Return [X, Y] of the center of cell containing provided text 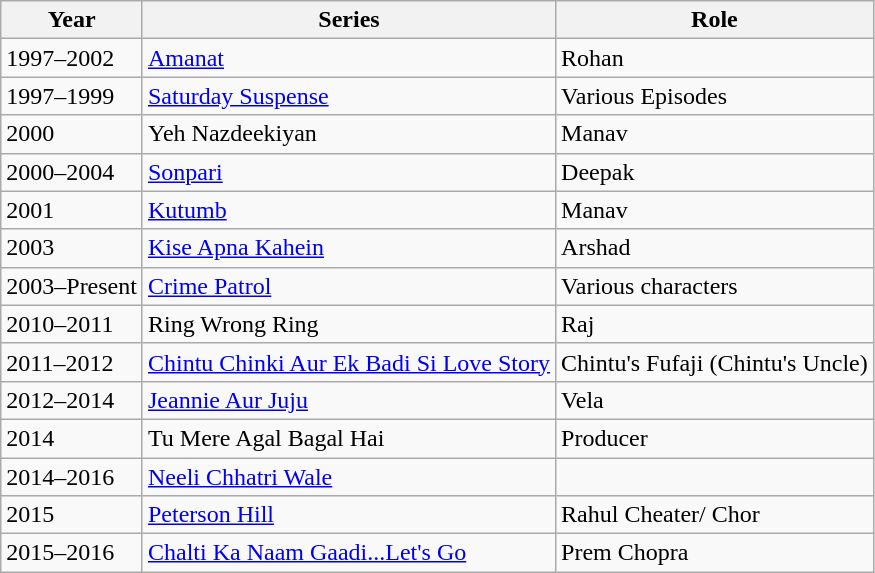
1997–1999 [72, 96]
Rahul Cheater/ Chor [715, 515]
Amanat [348, 58]
Various Episodes [715, 96]
2010–2011 [72, 324]
Chalti Ka Naam Gaadi...Let's Go [348, 553]
Vela [715, 400]
Ring Wrong Ring [348, 324]
Year [72, 20]
Chintu's Fufaji (Chintu's Uncle) [715, 362]
Series [348, 20]
Crime Patrol [348, 286]
Kutumb [348, 210]
2003 [72, 248]
2001 [72, 210]
Peterson Hill [348, 515]
Tu Mere Agal Bagal Hai [348, 438]
2000 [72, 134]
2011–2012 [72, 362]
Deepak [715, 172]
2012–2014 [72, 400]
2014 [72, 438]
2015 [72, 515]
Various characters [715, 286]
Role [715, 20]
Neeli Chhatri Wale [348, 477]
2003–Present [72, 286]
Saturday Suspense [348, 96]
Arshad [715, 248]
Chintu Chinki Aur Ek Badi Si Love Story [348, 362]
2014–2016 [72, 477]
2000–2004 [72, 172]
Jeannie Aur Juju [348, 400]
Kise Apna Kahein [348, 248]
Raj [715, 324]
Prem Chopra [715, 553]
Sonpari [348, 172]
1997–2002 [72, 58]
Yeh Nazdeekiyan [348, 134]
2015–2016 [72, 553]
Rohan [715, 58]
Producer [715, 438]
